Pinpoint the cell where the given text exists, returning its [x, y] midpoint coordinate. 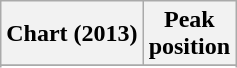
Peakposition [189, 34]
Chart (2013) [72, 34]
